Find where the given text appears and provide that cell's center as [X, Y] coordinate. 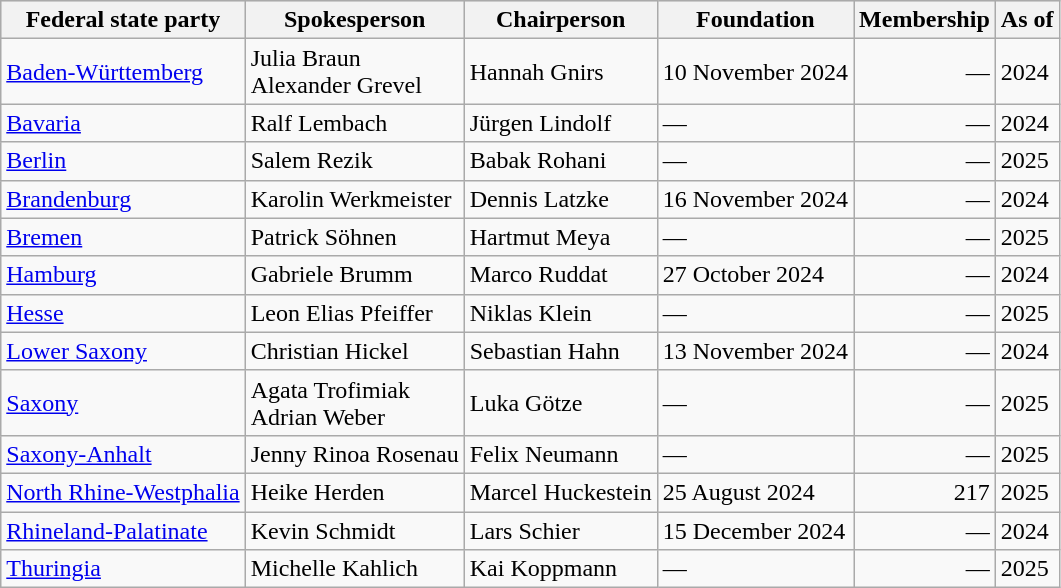
27 October 2024 [755, 275]
217 [925, 492]
16 November 2024 [755, 199]
Leon Elias Pfeiffer [354, 313]
Marco Ruddat [560, 275]
Felix Neumann [560, 454]
Saxony-Anhalt [123, 454]
13 November 2024 [755, 351]
Brandenburg [123, 199]
Patrick Söhnen [354, 237]
Thuringia [123, 569]
Hartmut Meya [560, 237]
Niklas Klein [560, 313]
Julia BraunAlexander Grevel [354, 72]
15 December 2024 [755, 531]
Salem Rezik [354, 161]
Rhineland-Palatinate [123, 531]
Gabriele Brumm [354, 275]
Karolin Werkmeister [354, 199]
25 August 2024 [755, 492]
Christian Hickel [354, 351]
Baden-Württemberg [123, 72]
Kevin Schmidt [354, 531]
Jenny Rinoa Rosenau [354, 454]
Membership [925, 20]
Berlin [123, 161]
Hesse [123, 313]
Marcel Huckestein [560, 492]
Federal state party [123, 20]
Bavaria [123, 123]
10 November 2024 [755, 72]
Foundation [755, 20]
Jürgen Lindolf [560, 123]
Lars Schier [560, 531]
Chairperson [560, 20]
Ralf Lembach [354, 123]
Sebastian Hahn [560, 351]
North Rhine-Westphalia [123, 492]
Heike Herden [354, 492]
Bremen [123, 237]
Hamburg [123, 275]
Saxony [123, 402]
Agata TrofimiakAdrian Weber [354, 402]
As of [1027, 20]
Spokesperson [354, 20]
Kai Koppmann [560, 569]
Luka Götze [560, 402]
Dennis Latzke [560, 199]
Michelle Kahlich [354, 569]
Babak Rohani [560, 161]
Hannah Gnirs [560, 72]
Lower Saxony [123, 351]
